From the cell containing the given text, extract its center point as (x, y) coordinate. 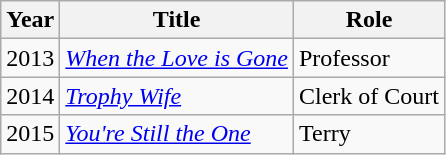
2014 (30, 96)
2015 (30, 134)
Clerk of Court (368, 96)
Role (368, 20)
Trophy Wife (177, 96)
You're Still the One (177, 134)
Professor (368, 58)
Title (177, 20)
Terry (368, 134)
When the Love is Gone (177, 58)
Year (30, 20)
2013 (30, 58)
